From the cell containing the given text, extract its center point as (x, y) coordinate. 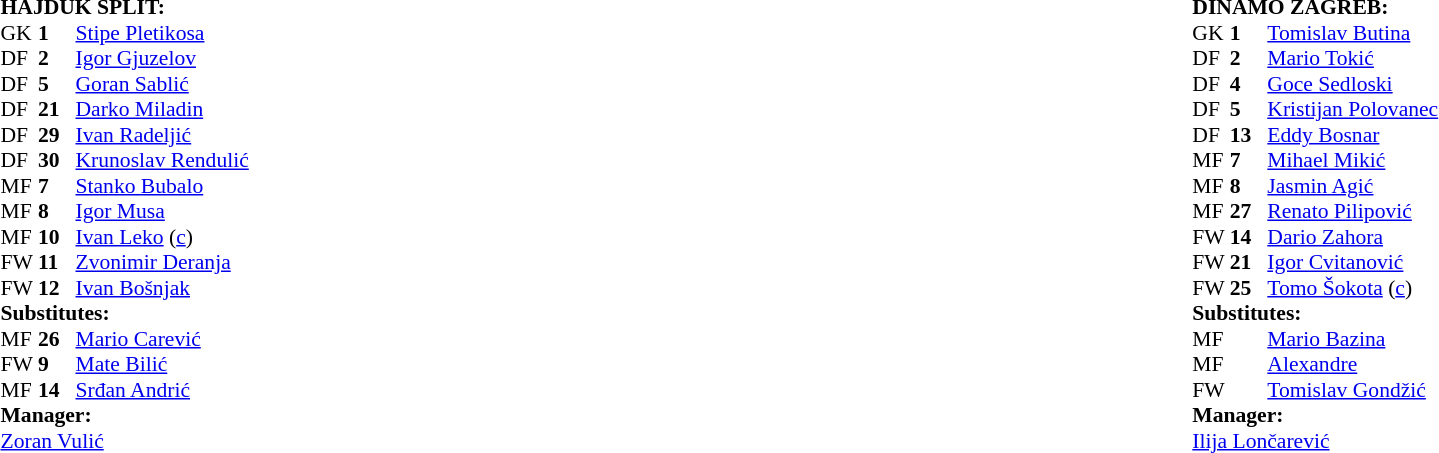
11 (57, 263)
Ivan Bošnjak (185, 288)
Ivan Radeljić (185, 135)
Mate Bilić (185, 365)
Goran Sablić (185, 84)
9 (57, 365)
13 (1249, 135)
Substitutes: (146, 313)
Manager: (146, 415)
27 (1249, 211)
Zvonimir Deranja (185, 263)
Mario Carević (185, 339)
Darko Miladin (185, 109)
12 (57, 288)
29 (57, 135)
Stanko Bubalo (185, 186)
10 (57, 237)
30 (57, 161)
25 (1249, 288)
4 (1249, 84)
Srđan Andrić (185, 390)
26 (57, 339)
Krunoslav Rendulić (185, 161)
Igor Gjuzelov (185, 59)
Igor Musa (185, 211)
Ivan Leko (c) (185, 237)
Stipe Pletikosa (185, 33)
